Find where the given text appears and provide that cell's center as [X, Y] coordinate. 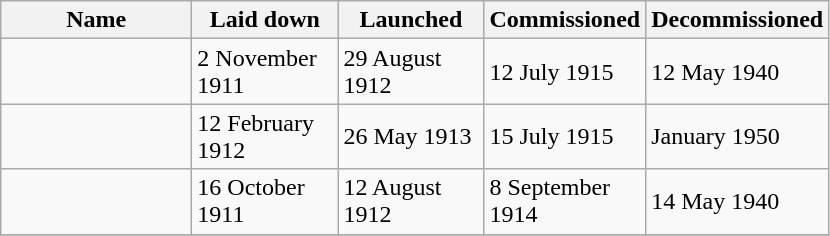
2 November 1911 [265, 72]
29 August 1912 [411, 72]
Decommissioned [738, 20]
Laid down [265, 20]
Name [96, 20]
26 May 1913 [411, 136]
14 May 1940 [738, 202]
8 September 1914 [565, 202]
Commissioned [565, 20]
16 October 1911 [265, 202]
January 1950 [738, 136]
12 July 1915 [565, 72]
12 February 1912 [265, 136]
12 May 1940 [738, 72]
15 July 1915 [565, 136]
12 August 1912 [411, 202]
Launched [411, 20]
